Output the [X, Y] coordinate of the center of the cell containing the given text.  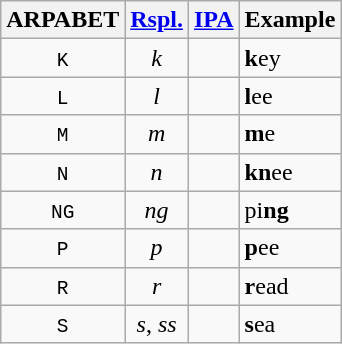
lee [290, 96]
S [63, 324]
p [157, 248]
sea [290, 324]
K [63, 58]
s, ss [157, 324]
IPA [214, 20]
Rspl. [157, 20]
r [157, 286]
ping [290, 210]
NG [63, 210]
ARPABET [63, 20]
k [157, 58]
Example [290, 20]
m [157, 134]
n [157, 172]
N [63, 172]
ng [157, 210]
read [290, 286]
me [290, 134]
pee [290, 248]
P [63, 248]
L [63, 96]
key [290, 58]
R [63, 286]
M [63, 134]
knee [290, 172]
l [157, 96]
